Identify which cell holds the provided text, then report its (x, y) central coordinate. 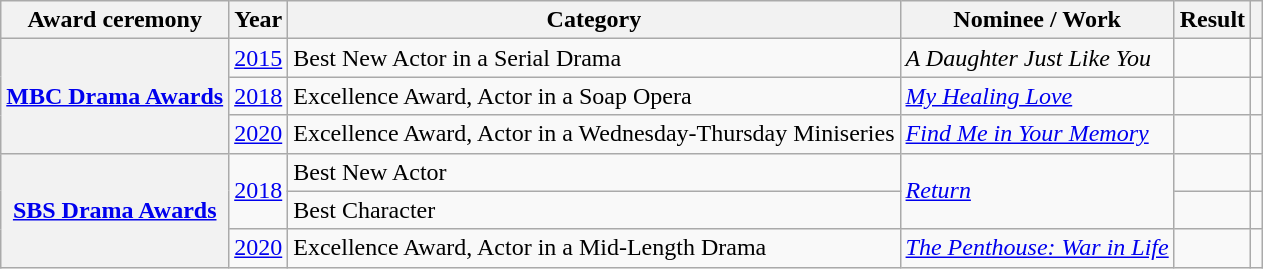
A Daughter Just Like You (1037, 58)
2015 (258, 58)
MBC Drama Awards (115, 96)
Year (258, 20)
Result (1212, 20)
SBS Drama Awards (115, 210)
The Penthouse: War in Life (1037, 248)
Excellence Award, Actor in a Mid-Length Drama (594, 248)
Best New Actor (594, 172)
Nominee / Work (1037, 20)
Best New Actor in a Serial Drama (594, 58)
Find Me in Your Memory (1037, 134)
Category (594, 20)
Excellence Award, Actor in a Soap Opera (594, 96)
Best Character (594, 210)
Return (1037, 191)
Excellence Award, Actor in a Wednesday-Thursday Miniseries (594, 134)
My Healing Love (1037, 96)
Award ceremony (115, 20)
